Detect which cell encompasses the target text, then output its [X, Y] center coordinate. 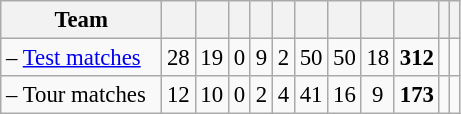
– Test matches [82, 58]
173 [416, 95]
28 [178, 58]
19 [212, 58]
12 [178, 95]
– Tour matches [82, 95]
41 [310, 95]
4 [283, 95]
16 [344, 95]
312 [416, 58]
10 [212, 95]
18 [378, 58]
Team [82, 20]
